Pinpoint the cell where the given text exists, returning its (X, Y) midpoint coordinate. 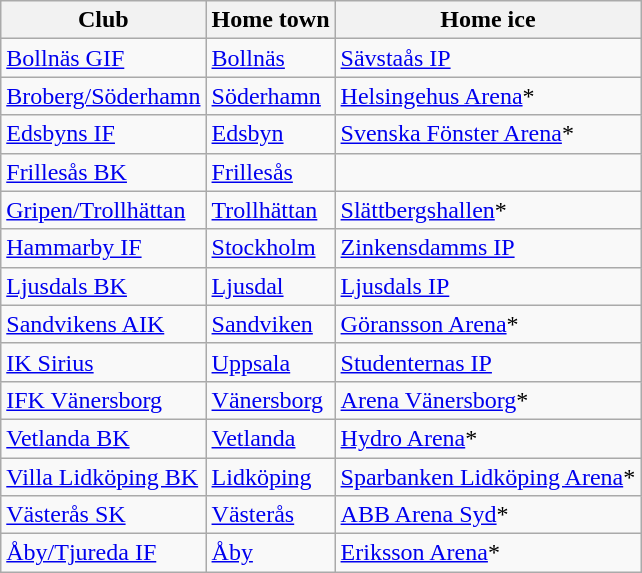
Vänersborg (270, 400)
Sandvikens AIK (104, 324)
Vetlanda (270, 438)
Frillesås BK (104, 172)
Slättbergshallen* (488, 210)
Edsbyn (270, 134)
Ljusdals IP (488, 286)
Uppsala (270, 362)
Lidköping (270, 477)
Gripen/Trollhättan (104, 210)
Åby/Tjureda IF (104, 553)
Villa Lidköping BK (104, 477)
Edsbyns IF (104, 134)
Hammarby IF (104, 248)
Åby (270, 553)
IK Sirius (104, 362)
Västerås SK (104, 515)
Bollnäs (270, 58)
Sandviken (270, 324)
Göransson Arena* (488, 324)
Söderhamn (270, 96)
Frillesås (270, 172)
Sävstaås IP (488, 58)
Sparbanken Lidköping Arena* (488, 477)
Eriksson Arena* (488, 553)
Hydro Arena* (488, 438)
Zinkensdamms IP (488, 248)
Home town (270, 20)
Västerås (270, 515)
Vetlanda BK (104, 438)
ABB Arena Syd* (488, 515)
Ljusdal (270, 286)
Trollhättan (270, 210)
Stockholm (270, 248)
Ljusdals BK (104, 286)
Arena Vänersborg* (488, 400)
Home ice (488, 20)
Studenternas IP (488, 362)
IFK Vänersborg (104, 400)
Club (104, 20)
Broberg/Söderhamn (104, 96)
Bollnäs GIF (104, 58)
Helsingehus Arena* (488, 96)
Svenska Fönster Arena* (488, 134)
